Return (X, Y) of the center of cell containing provided text 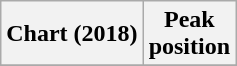
Chart (2018) (72, 34)
Peakposition (189, 34)
